Extract the [X, Y] coordinate from the center of the cell holding the provided text.  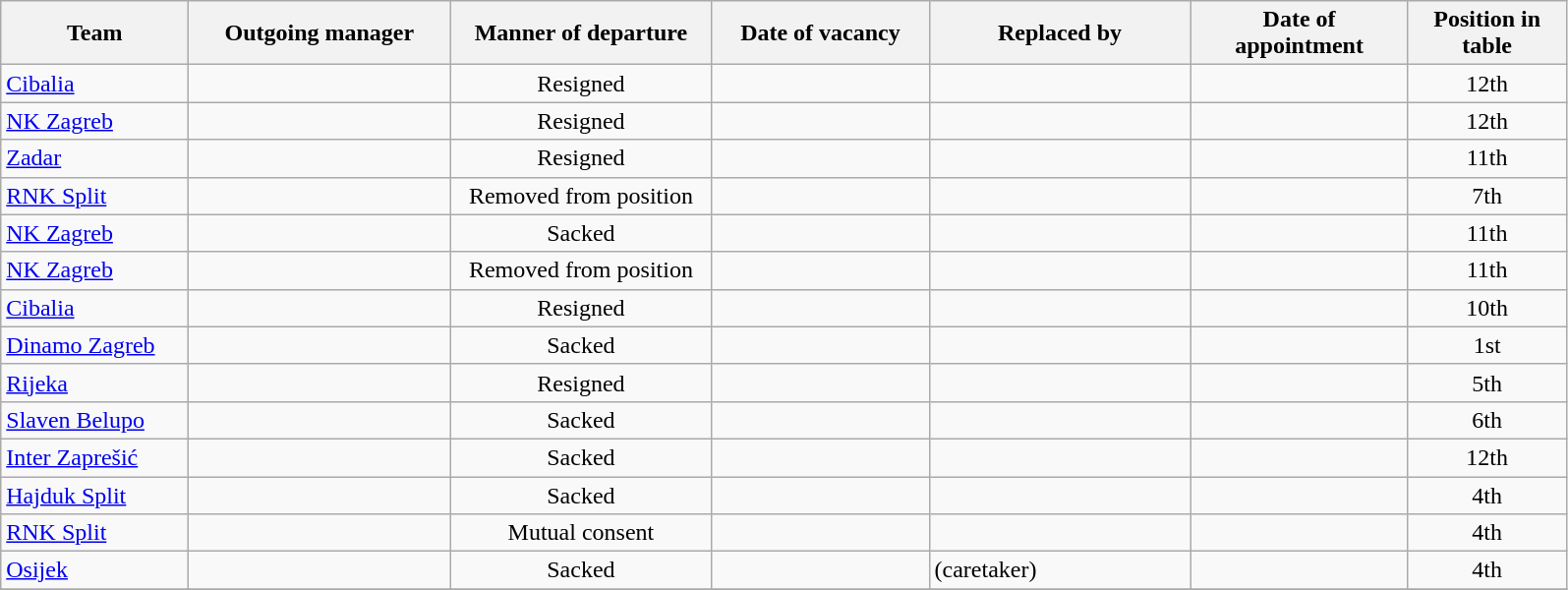
Zadar [94, 158]
Outgoing manager [319, 33]
Replaced by [1060, 33]
Date of appointment [1300, 33]
7th [1486, 196]
Team [94, 33]
6th [1486, 420]
10th [1486, 308]
Osijek [94, 570]
Manner of departure [581, 33]
Dinamo Zagreb [94, 345]
(caretaker) [1060, 570]
Date of vacancy [820, 33]
Hajduk Split [94, 495]
Slaven Belupo [94, 420]
Position in table [1486, 33]
Mutual consent [581, 533]
1st [1486, 345]
5th [1486, 383]
Inter Zaprešić [94, 457]
Rijeka [94, 383]
